Scan for the cell matching the given text and deliver its (x, y) coordinate at center. 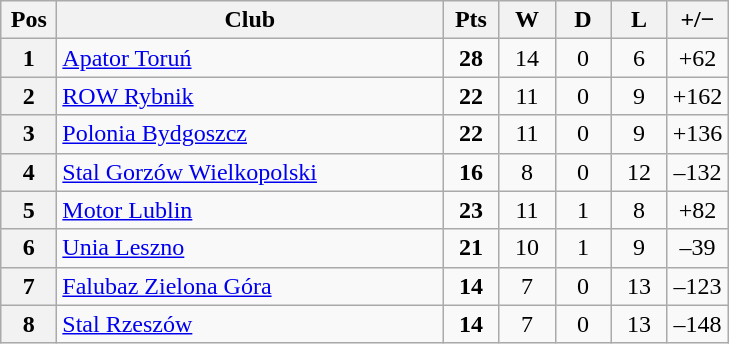
28 (471, 58)
Polonia Bydgoszcz (250, 134)
Pos (29, 20)
Stal Gorzów Wielkopolski (250, 172)
10 (527, 248)
Motor Lublin (250, 210)
16 (471, 172)
+136 (698, 134)
+82 (698, 210)
–148 (698, 324)
3 (29, 134)
Club (250, 20)
23 (471, 210)
Stal Rzeszów (250, 324)
+/− (698, 20)
Unia Leszno (250, 248)
ROW Rybnik (250, 96)
D (583, 20)
2 (29, 96)
Apator Toruń (250, 58)
Falubaz Zielona Góra (250, 286)
4 (29, 172)
–39 (698, 248)
–132 (698, 172)
21 (471, 248)
–123 (698, 286)
W (527, 20)
12 (639, 172)
L (639, 20)
+162 (698, 96)
+62 (698, 58)
Pts (471, 20)
5 (29, 210)
